Pinpoint the cell where the given text exists, returning its [x, y] midpoint coordinate. 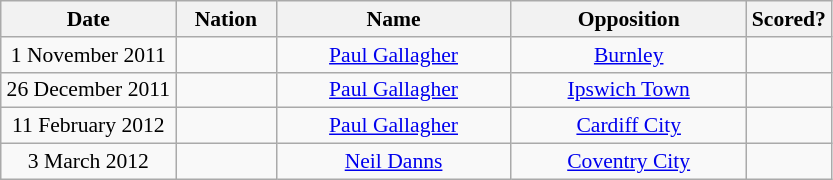
Date [88, 19]
Ipswich Town [628, 90]
3 March 2012 [88, 162]
Nation [226, 19]
11 February 2012 [88, 126]
26 December 2011 [88, 90]
Neil Danns [394, 162]
1 November 2011 [88, 55]
Scored? [788, 19]
Opposition [628, 19]
Burnley [628, 55]
Name [394, 19]
Cardiff City [628, 126]
Coventry City [628, 162]
